Detect which cell encompasses the target text, then output its [x, y] center coordinate. 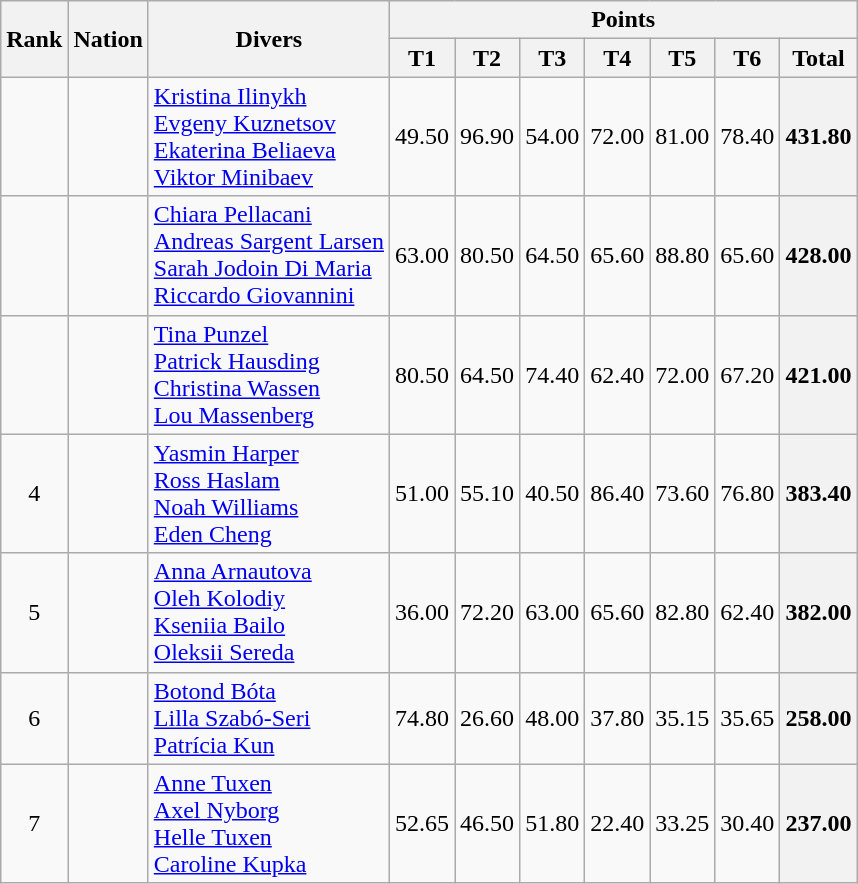
T6 [748, 58]
T1 [422, 58]
22.40 [618, 824]
52.65 [422, 824]
49.50 [422, 136]
431.80 [818, 136]
86.40 [618, 494]
Nation [108, 39]
Kristina IlinykhEvgeny KuznetsovEkaterina BeliaevaViktor Minibaev [268, 136]
Tina PunzelPatrick HausdingChristina WassenLou Massenberg [268, 374]
382.00 [818, 612]
96.90 [488, 136]
82.80 [682, 612]
36.00 [422, 612]
76.80 [748, 494]
67.20 [748, 374]
40.50 [552, 494]
Anna ArnautovaOleh KolodiyKseniia BailoOleksii Sereda [268, 612]
6 [34, 718]
T5 [682, 58]
4 [34, 494]
88.80 [682, 256]
35.15 [682, 718]
T3 [552, 58]
81.00 [682, 136]
33.25 [682, 824]
7 [34, 824]
Botond BótaLilla Szabó-SeriPatrícia Kun [268, 718]
74.40 [552, 374]
383.40 [818, 494]
46.50 [488, 824]
Divers [268, 39]
35.65 [748, 718]
Total [818, 58]
421.00 [818, 374]
30.40 [748, 824]
72.20 [488, 612]
428.00 [818, 256]
Rank [34, 39]
54.00 [552, 136]
26.60 [488, 718]
5 [34, 612]
74.80 [422, 718]
T4 [618, 58]
258.00 [818, 718]
51.00 [422, 494]
Yasmin HarperRoss HaslamNoah WilliamsEden Cheng [268, 494]
Points [622, 20]
237.00 [818, 824]
T2 [488, 58]
48.00 [552, 718]
78.40 [748, 136]
73.60 [682, 494]
51.80 [552, 824]
Chiara PellacaniAndreas Sargent LarsenSarah Jodoin Di MariaRiccardo Giovannini [268, 256]
37.80 [618, 718]
Anne TuxenAxel NyborgHelle TuxenCaroline Kupka [268, 824]
55.10 [488, 494]
